Determine the [X, Y] coordinate at the center of the cell enclosing the given text.  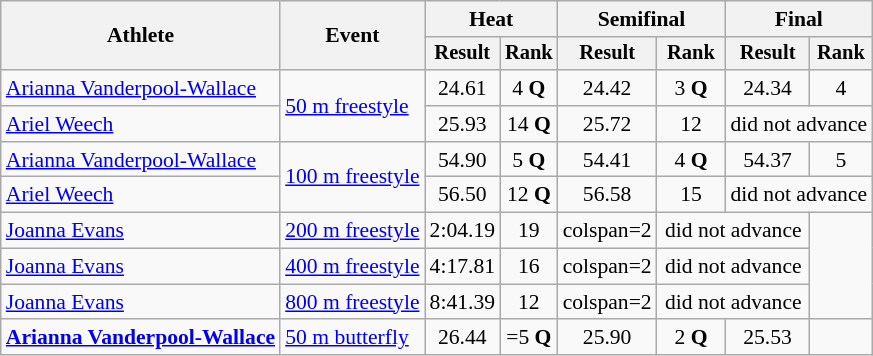
19 [529, 231]
5 [841, 160]
Heat [492, 19]
Athlete [140, 36]
Semifinal [642, 19]
24.34 [767, 88]
25.93 [462, 124]
2 Q [692, 338]
50 m butterfly [352, 338]
8:41.39 [462, 302]
25.53 [767, 338]
15 [692, 195]
12 Q [529, 195]
800 m freestyle [352, 302]
200 m freestyle [352, 231]
4 [841, 88]
2:04.19 [462, 231]
4:17.81 [462, 267]
54.41 [608, 160]
54.90 [462, 160]
24.42 [608, 88]
=5 Q [529, 338]
50 m freestyle [352, 106]
3 Q [692, 88]
400 m freestyle [352, 267]
Event [352, 36]
54.37 [767, 160]
Final [798, 19]
5 Q [529, 160]
16 [529, 267]
25.90 [608, 338]
100 m freestyle [352, 178]
25.72 [608, 124]
56.58 [608, 195]
56.50 [462, 195]
24.61 [462, 88]
14 Q [529, 124]
26.44 [462, 338]
